Return the [X, Y] coordinate for the center point of the cell that contains the specified text.  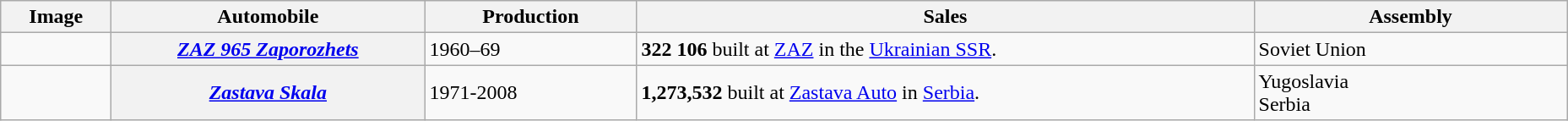
ZAZ 965 Zaporozhets [269, 49]
Automobile [269, 17]
YugoslaviaSerbia [1410, 93]
322 106 built at ZAZ in the Ukrainian SSR. [946, 49]
1971-2008 [530, 93]
Sales [946, 17]
Image [56, 17]
1960–69 [530, 49]
Soviet Union [1410, 49]
Zastava Skala [269, 93]
1,273,532 built at Zastava Auto in Serbia. [946, 93]
Production [530, 17]
Assembly [1410, 17]
